Identify which cell holds the provided text, then report its (X, Y) central coordinate. 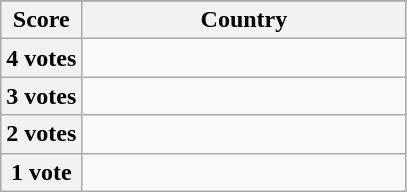
2 votes (42, 134)
Score (42, 20)
Country (244, 20)
4 votes (42, 58)
1 vote (42, 172)
3 votes (42, 96)
